Return the (x, y) coordinate for the center point of the cell that contains the specified text.  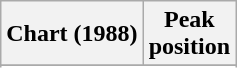
Chart (1988) (72, 34)
Peak position (189, 34)
